Determine the [X, Y] coordinate at the center of the cell enclosing the given text.  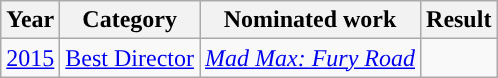
Best Director [130, 58]
Mad Max: Fury Road [310, 58]
Category [130, 20]
Result [459, 20]
Nominated work [310, 20]
Year [30, 20]
2015 [30, 58]
